Extract the (x, y) coordinate from the center of the cell holding the provided text.  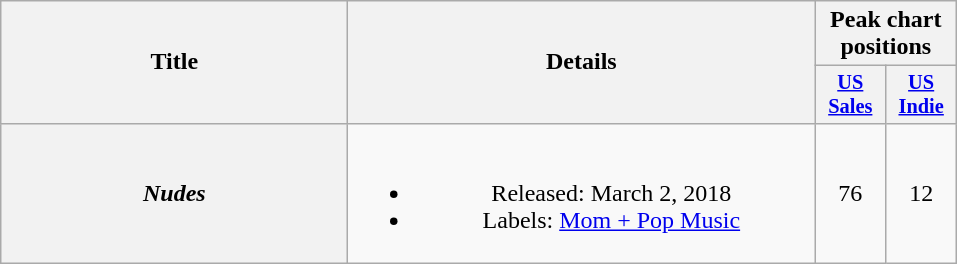
Released: March 2, 2018Labels: Mom + Pop Music (582, 193)
12 (922, 193)
US Indie (922, 95)
Details (582, 62)
Nudes (174, 193)
Peak chart positions (886, 34)
Title (174, 62)
76 (850, 193)
USSales (850, 95)
